Determine the [X, Y] coordinate at the center of the cell enclosing the given text.  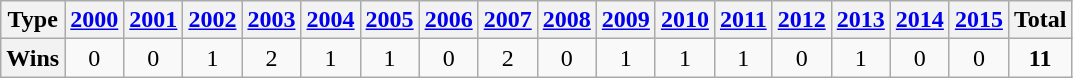
2007 [508, 20]
2005 [390, 20]
2015 [978, 20]
2000 [94, 20]
2012 [802, 20]
2004 [330, 20]
Wins [33, 58]
2003 [272, 20]
2010 [684, 20]
Total [1040, 20]
2001 [154, 20]
2013 [860, 20]
2002 [212, 20]
2008 [566, 20]
2014 [920, 20]
Type [33, 20]
11 [1040, 58]
2011 [743, 20]
2006 [448, 20]
2009 [626, 20]
